For the text-containing cell, return its midpoint in (x, y) coordinate format. 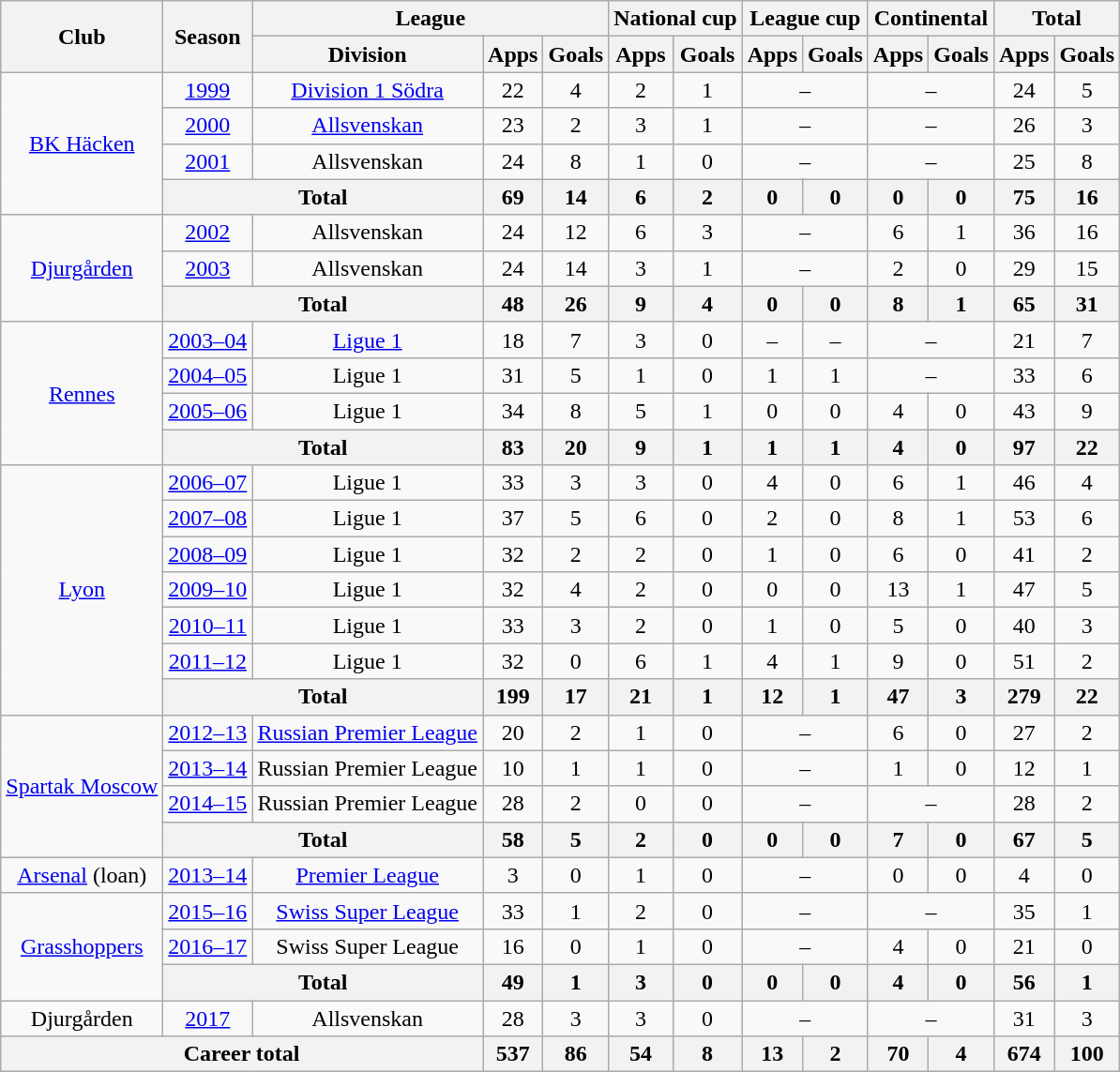
2007–08 (208, 519)
29 (1023, 268)
86 (576, 1054)
199 (513, 697)
League cup (805, 19)
2000 (208, 126)
70 (898, 1054)
83 (513, 447)
46 (1023, 483)
2003–04 (208, 340)
40 (1023, 626)
54 (641, 1054)
Division (368, 54)
2004–05 (208, 375)
Premier League (368, 875)
Grasshoppers (83, 946)
League (431, 19)
23 (513, 126)
Career total (242, 1054)
48 (513, 304)
BK Häcken (83, 143)
Continental (931, 19)
2006–07 (208, 483)
34 (513, 411)
67 (1023, 839)
1999 (208, 90)
2014–15 (208, 804)
36 (1023, 233)
Club (83, 37)
69 (513, 197)
Season (208, 37)
2015–16 (208, 911)
Rennes (83, 393)
53 (1023, 519)
537 (513, 1054)
58 (513, 839)
2008–09 (208, 554)
2012–13 (208, 732)
2002 (208, 233)
37 (513, 519)
49 (513, 982)
2003 (208, 268)
674 (1023, 1054)
51 (1023, 661)
2001 (208, 161)
Spartak Moscow (83, 786)
2010–11 (208, 626)
2017 (208, 1018)
97 (1023, 447)
56 (1023, 982)
2009–10 (208, 590)
27 (1023, 732)
15 (1087, 268)
National cup (675, 19)
Lyon (83, 590)
17 (576, 697)
2005–06 (208, 411)
43 (1023, 411)
100 (1087, 1054)
75 (1023, 197)
2016–17 (208, 946)
65 (1023, 304)
35 (1023, 911)
25 (1023, 161)
Division 1 Södra (368, 90)
Arsenal (loan) (83, 875)
18 (513, 340)
10 (513, 768)
279 (1023, 697)
41 (1023, 554)
2011–12 (208, 661)
